Scan for the cell matching the given text and deliver its (X, Y) coordinate at center. 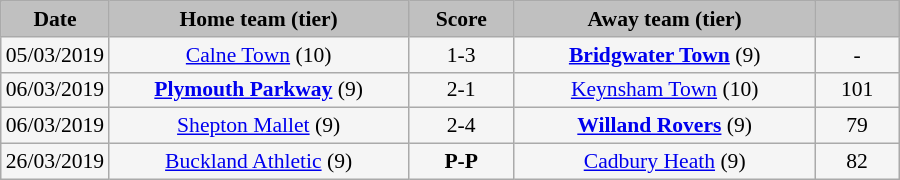
Home team (tier) (258, 19)
Shepton Mallet (9) (258, 126)
Bridgwater Town (9) (664, 55)
Calne Town (10) (258, 55)
79 (857, 126)
2-1 (461, 90)
Date (55, 19)
Keynsham Town (10) (664, 90)
101 (857, 90)
2-4 (461, 126)
Score (461, 19)
- (857, 55)
05/03/2019 (55, 55)
82 (857, 162)
P-P (461, 162)
Away team (tier) (664, 19)
Plymouth Parkway (9) (258, 90)
1-3 (461, 55)
Buckland Athletic (9) (258, 162)
26/03/2019 (55, 162)
Cadbury Heath (9) (664, 162)
Willand Rovers (9) (664, 126)
